Scan for the cell matching the given text and deliver its [X, Y] coordinate at center. 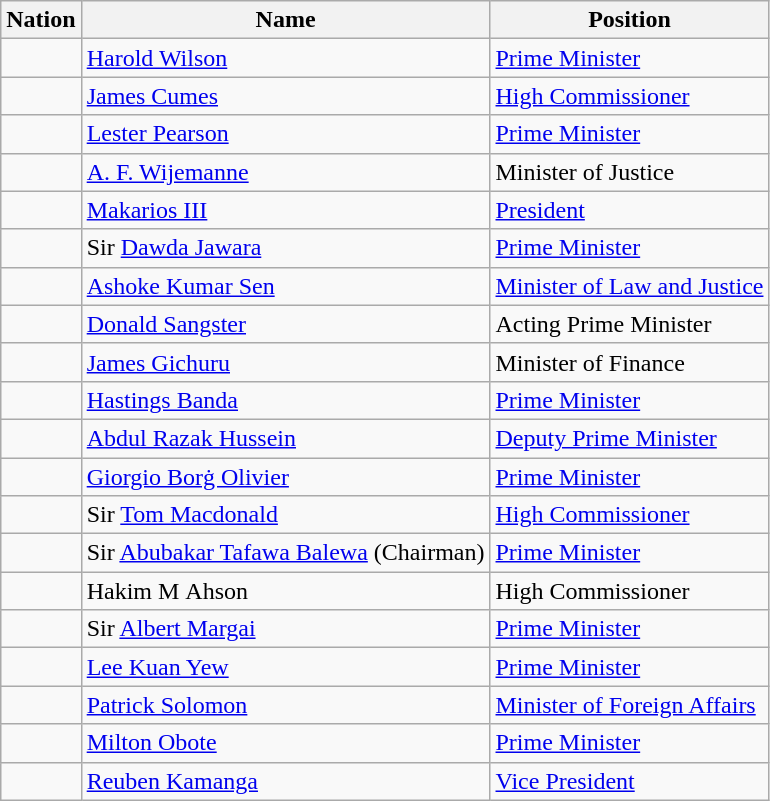
Milton Obote [286, 743]
Hastings Banda [286, 400]
Vice President [630, 781]
Position [630, 20]
Nation [41, 20]
A. F. Wijemanne [286, 172]
Donald Sangster [286, 324]
Sir Abubakar Tafawa Balewa (Chairman) [286, 553]
Harold Wilson [286, 58]
President [630, 210]
Reuben Kamanga [286, 781]
Name [286, 20]
Acting Prime Minister [630, 324]
Giorgio Borġ Olivier [286, 477]
Minister of Law and Justice [630, 286]
Lee Kuan Yew [286, 667]
Sir Dawda Jawara [286, 248]
Sir Tom Macdonald [286, 515]
Hakim Μ Ahson [286, 591]
Minister of Finance [630, 362]
Minister of Foreign Affairs [630, 705]
Sir Albert Margai [286, 629]
Deputy Prime Minister [630, 438]
James Gichuru [286, 362]
Ashoke Kumar Sen [286, 286]
Patrick Solomon [286, 705]
Lester Pearson [286, 134]
Makarios III [286, 210]
Minister of Justice [630, 172]
James Cumes [286, 96]
Abdul Razak Hussein [286, 438]
